Identify which cell holds the provided text, then report its [X, Y] central coordinate. 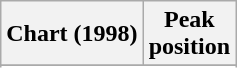
Chart (1998) [72, 34]
Peakposition [189, 34]
